Return the [x, y] coordinate for the center point of the cell that contains the specified text.  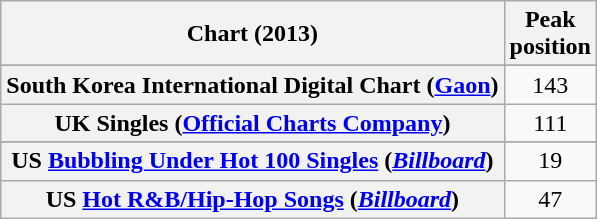
US Hot R&B/Hip-Hop Songs (Billboard) [252, 199]
143 [550, 85]
47 [550, 199]
111 [550, 123]
Peakposition [550, 34]
19 [550, 161]
US Bubbling Under Hot 100 Singles (Billboard) [252, 161]
Chart (2013) [252, 34]
UK Singles (Official Charts Company) [252, 123]
South Korea International Digital Chart (Gaon) [252, 85]
